Pinpoint the cell where the given text exists, returning its (x, y) midpoint coordinate. 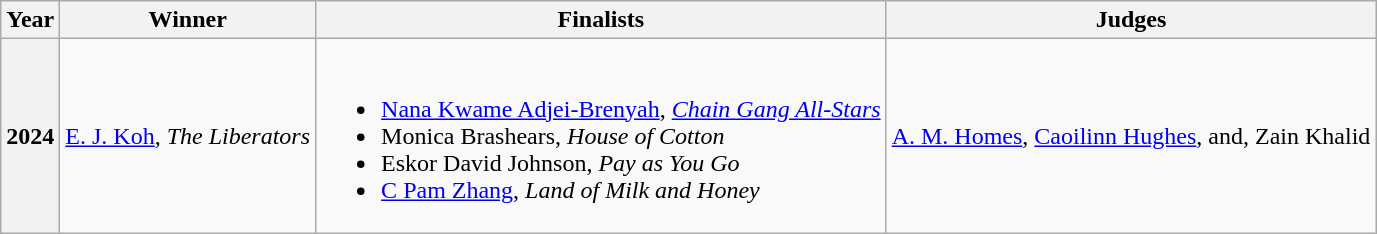
Finalists (602, 20)
Year (30, 20)
E. J. Koh, The Liberators (188, 136)
Nana Kwame Adjei-Brenyah, Chain Gang All-StarsMonica Brashears, House of CottonEskor David Johnson, Pay as You GoC Pam Zhang, Land of Milk and Honey (602, 136)
2024 (30, 136)
Winner (188, 20)
Judges (1131, 20)
A. M. Homes, Caoilinn Hughes, and, Zain Khalid (1131, 136)
